Capture the cell that displays the provided text and extract its [x, y] central coordinate. 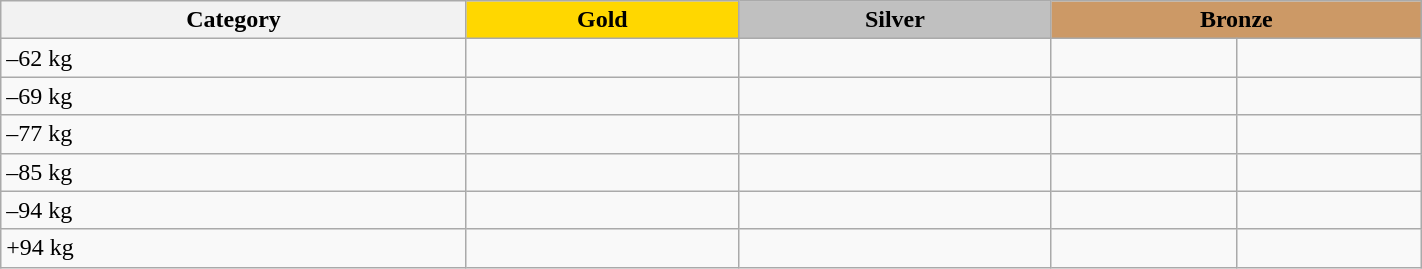
Bronze [1236, 20]
Silver [894, 20]
–69 kg [234, 96]
Gold [602, 20]
–94 kg [234, 210]
Category [234, 20]
–62 kg [234, 58]
–85 kg [234, 172]
–77 kg [234, 134]
+94 kg [234, 248]
